Scan for the cell matching the given text and deliver its (X, Y) coordinate at center. 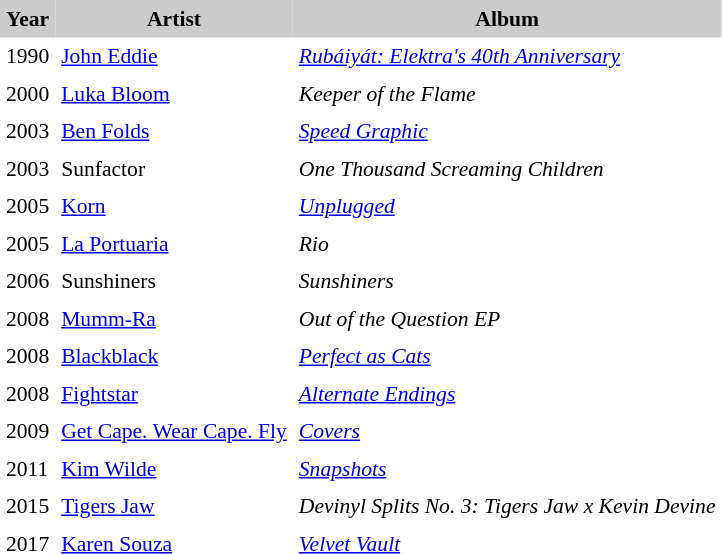
2006 (28, 281)
Mumm-Ra (174, 319)
Fightstar (174, 394)
Ben Folds (174, 131)
John Eddie (174, 57)
Perfect as Cats (508, 357)
Artist (174, 19)
Luka Bloom (174, 94)
Covers (508, 431)
Get Cape. Wear Cape. Fly (174, 431)
2015 (28, 507)
Out of the Question EP (508, 319)
Album (508, 19)
Devinyl Splits No. 3: Tigers Jaw x Kevin Devine (508, 507)
Keeper of the Flame (508, 94)
Korn (174, 207)
Snapshots (508, 469)
One Thousand Screaming Children (508, 169)
Rio (508, 244)
Blackblack (174, 357)
1990 (28, 57)
Alternate Endings (508, 394)
2009 (28, 431)
Sunfactor (174, 169)
Speed Graphic (508, 131)
Unplugged (508, 207)
Tigers Jaw (174, 507)
Year (28, 19)
Kim Wilde (174, 469)
Rubáiyát: Elektra's 40th Anniversary (508, 57)
2000 (28, 94)
La Portuaria (174, 244)
2011 (28, 469)
